Extract the (x, y) coordinate from the center of the cell holding the provided text.  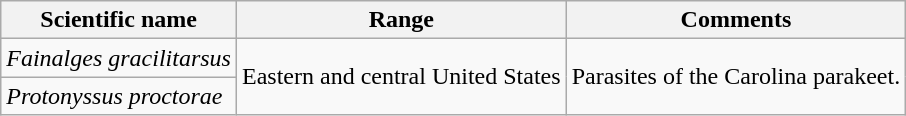
Parasites of the Carolina parakeet. (736, 77)
Fainalges gracilitarsus (119, 58)
Range (401, 20)
Comments (736, 20)
Protonyssus proctorae (119, 96)
Scientific name (119, 20)
Eastern and central United States (401, 77)
